Provide the (x, y) coordinate of the cell's center where the given text is located.  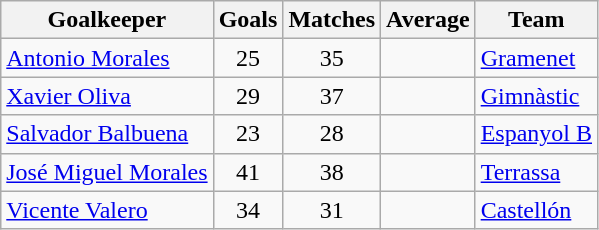
34 (248, 210)
41 (248, 172)
Team (536, 20)
Matches (332, 20)
Vicente Valero (107, 210)
25 (248, 58)
Gramenet (536, 58)
31 (332, 210)
Goals (248, 20)
José Miguel Morales (107, 172)
Gimnàstic (536, 96)
28 (332, 134)
Salvador Balbuena (107, 134)
Castellón (536, 210)
Terrassa (536, 172)
29 (248, 96)
Antonio Morales (107, 58)
Average (428, 20)
37 (332, 96)
Espanyol B (536, 134)
Goalkeeper (107, 20)
38 (332, 172)
35 (332, 58)
Xavier Oliva (107, 96)
23 (248, 134)
